Detect which cell encompasses the target text, then output its [X, Y] center coordinate. 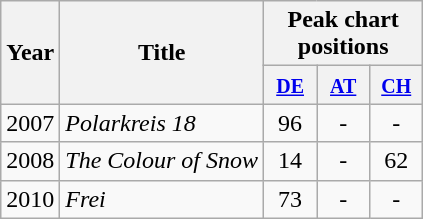
2007 [30, 123]
14 [290, 161]
DE [290, 85]
Title [162, 52]
AT [344, 85]
Year [30, 52]
2010 [30, 199]
Frei [162, 199]
The Colour of Snow [162, 161]
Polarkreis 18 [162, 123]
62 [396, 161]
Peak chart positions [344, 34]
96 [290, 123]
2008 [30, 161]
73 [290, 199]
CH [396, 85]
